Output the [x, y] coordinate of the center of the cell containing the given text.  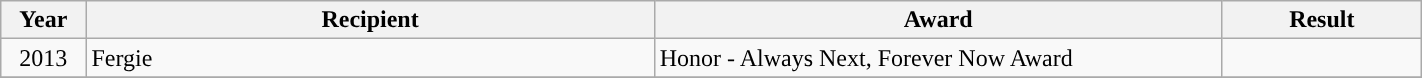
2013 [44, 58]
Honor - Always Next, Forever Now Award [938, 58]
Result [1322, 20]
Year [44, 20]
Recipient [370, 20]
Award [938, 20]
Fergie [370, 58]
